Extract the [X, Y] coordinate from the center of the cell holding the provided text.  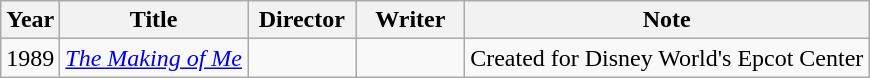
Created for Disney World's Epcot Center [667, 58]
Note [667, 20]
1989 [30, 58]
Year [30, 20]
Director [302, 20]
The Making of Me [154, 58]
Title [154, 20]
Writer [410, 20]
